Return the (x, y) coordinate for the center point of the cell that contains the specified text.  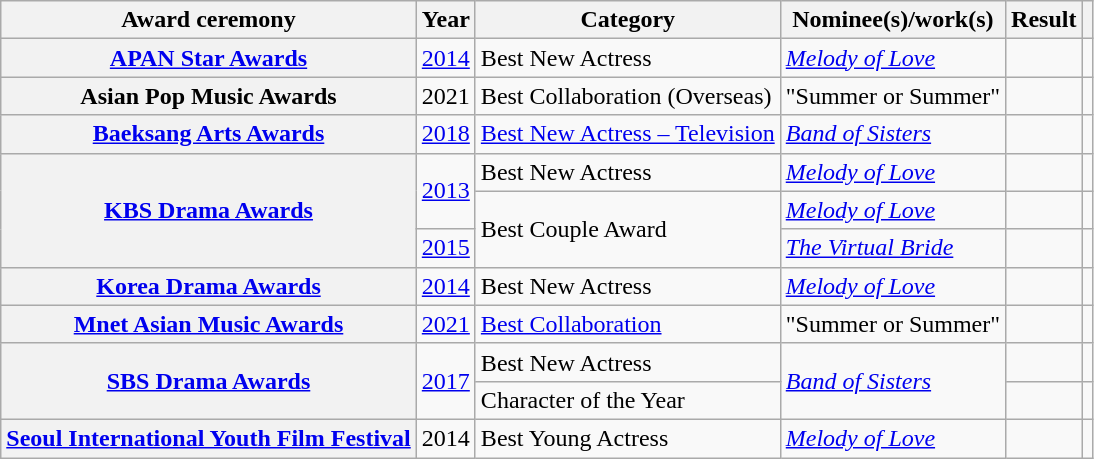
Character of the Year (628, 400)
SBS Drama Awards (209, 381)
Nominee(s)/work(s) (892, 20)
2013 (446, 191)
Best Collaboration (628, 324)
APAN Star Awards (209, 58)
Korea Drama Awards (209, 286)
Seoul International Youth Film Festival (209, 438)
Category (628, 20)
Mnet Asian Music Awards (209, 324)
The Virtual Bride (892, 248)
Result (1044, 20)
Best Collaboration (Overseas) (628, 96)
KBS Drama Awards (209, 210)
2018 (446, 134)
2017 (446, 381)
Award ceremony (209, 20)
Year (446, 20)
Best Couple Award (628, 229)
2015 (446, 248)
Best New Actress – Television (628, 134)
Best Young Actress (628, 438)
Baeksang Arts Awards (209, 134)
Asian Pop Music Awards (209, 96)
